For the text-containing cell, return its midpoint in (X, Y) coordinate format. 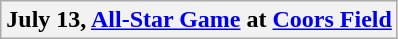
July 13, All-Star Game at Coors Field (200, 20)
